Locate the cell with the specified text and output its (X, Y) center coordinate. 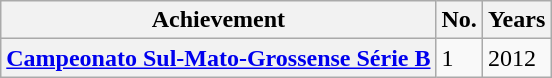
No. (459, 20)
Achievement (218, 20)
2012 (516, 58)
Years (516, 20)
1 (459, 58)
Campeonato Sul-Mato-Grossense Série B (218, 58)
